Extract the [x, y] coordinate from the center of the cell holding the provided text.  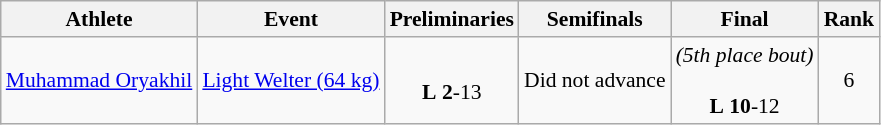
Athlete [100, 19]
(5th place bout) L 10-12 [745, 80]
Preliminaries [452, 19]
Muhammad Oryakhil [100, 80]
Did not advance [595, 80]
L 2-13 [452, 80]
Event [290, 19]
Semifinals [595, 19]
6 [850, 80]
Final [745, 19]
Rank [850, 19]
Light Welter (64 kg) [290, 80]
